Extract the [X, Y] coordinate from the center of the cell holding the provided text.  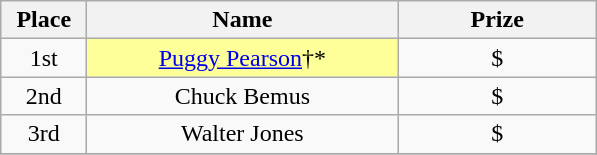
Walter Jones [242, 134]
Prize [498, 20]
1st [44, 58]
Place [44, 20]
3rd [44, 134]
Puggy Pearson†* [242, 58]
2nd [44, 96]
Chuck Bemus [242, 96]
Name [242, 20]
